Capture the cell that displays the provided text and extract its (X, Y) central coordinate. 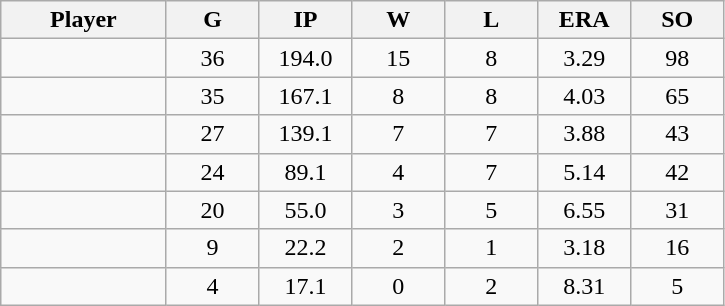
139.1 (306, 134)
65 (678, 96)
G (212, 20)
15 (398, 58)
0 (398, 286)
31 (678, 210)
43 (678, 134)
5.14 (584, 172)
24 (212, 172)
22.2 (306, 248)
4.03 (584, 96)
35 (212, 96)
ERA (584, 20)
3.18 (584, 248)
98 (678, 58)
6.55 (584, 210)
20 (212, 210)
3.88 (584, 134)
L (492, 20)
Player (84, 20)
3.29 (584, 58)
3 (398, 210)
55.0 (306, 210)
167.1 (306, 96)
194.0 (306, 58)
9 (212, 248)
89.1 (306, 172)
36 (212, 58)
17.1 (306, 286)
IP (306, 20)
42 (678, 172)
8.31 (584, 286)
27 (212, 134)
16 (678, 248)
1 (492, 248)
SO (678, 20)
W (398, 20)
